From the cell containing the given text, extract its center point as (x, y) coordinate. 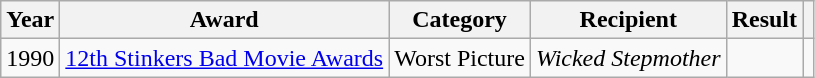
Category (460, 20)
Worst Picture (460, 58)
Wicked Stepmother (628, 58)
1990 (30, 58)
Award (224, 20)
Recipient (628, 20)
Year (30, 20)
Result (764, 20)
12th Stinkers Bad Movie Awards (224, 58)
